Identify which cell holds the provided text, then report its (x, y) central coordinate. 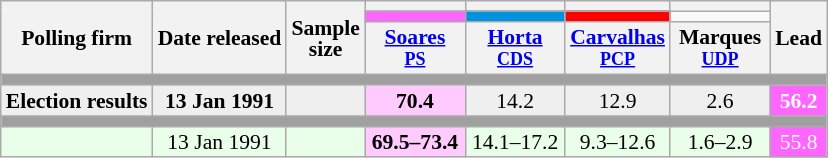
MarquesUDP (720, 48)
70.4 (415, 100)
69.5–73.4 (415, 142)
Election results (77, 100)
SoaresPS (415, 48)
Samplesize (325, 38)
14.1–17.2 (515, 142)
Polling firm (77, 38)
Lead (798, 38)
56.2 (798, 100)
HortaCDS (515, 48)
9.3–12.6 (618, 142)
1.6–2.9 (720, 142)
14.2 (515, 100)
CarvalhasPCP (618, 48)
55.8 (798, 142)
Date released (220, 38)
2.6 (720, 100)
12.9 (618, 100)
